Scan for the cell matching the given text and deliver its (X, Y) coordinate at center. 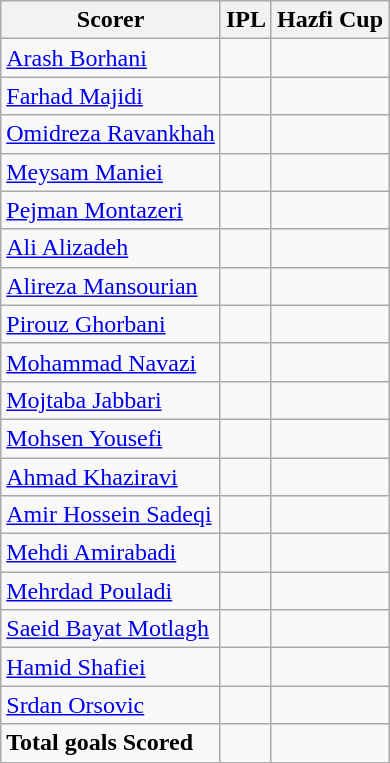
Amir Hossein Sadeqi (111, 515)
Meysam Maniei (111, 172)
Hazfi Cup (330, 20)
Arash Borhani (111, 58)
Pejman Montazeri (111, 210)
IPL (246, 20)
Alireza Mansourian (111, 286)
Mehdi Amirabadi (111, 553)
Omidreza Ravankhah (111, 134)
Farhad Majidi (111, 96)
Mohsen Yousefi (111, 438)
Saeid Bayat Motlagh (111, 629)
Total goals Scored (111, 743)
Ali Alizadeh (111, 248)
Pirouz Ghorbani (111, 324)
Scorer (111, 20)
Srdan Orsovic (111, 705)
Mojtaba Jabbari (111, 400)
Hamid Shafiei (111, 667)
Mohammad Navazi (111, 362)
Mehrdad Pouladi (111, 591)
Ahmad Khaziravi (111, 477)
